Find where the given text appears and provide that cell's center as (X, Y) coordinate. 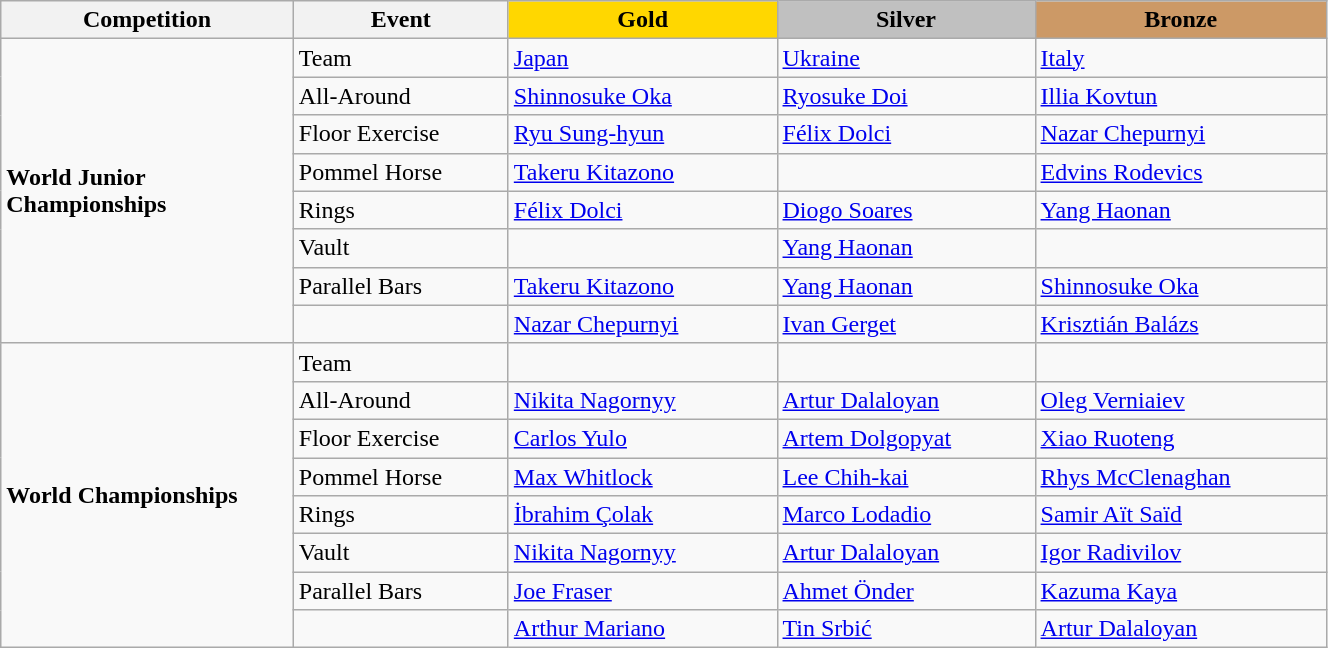
Oleg Verniaiev (1180, 400)
Max Whitlock (642, 477)
World Junior Championships (147, 191)
Xiao Ruoteng (1180, 438)
Event (400, 20)
Bronze (1180, 20)
Rhys McClenaghan (1180, 477)
Japan (642, 58)
Edvins Rodevics (1180, 172)
Carlos Yulo (642, 438)
Ukraine (906, 58)
Lee Chih-kai (906, 477)
Ivan Gerget (906, 324)
İbrahim Çolak (642, 515)
Competition (147, 20)
Ryosuke Doi (906, 96)
Ahmet Önder (906, 591)
Artem Dolgopyat (906, 438)
Marco Lodadio (906, 515)
Joe Fraser (642, 591)
Italy (1180, 58)
Igor Radivilov (1180, 553)
Silver (906, 20)
Krisztián Balázs (1180, 324)
World Championships (147, 495)
Samir Aït Saïd (1180, 515)
Ryu Sung-hyun (642, 134)
Kazuma Kaya (1180, 591)
Diogo Soares (906, 210)
Gold (642, 20)
Tin Srbić (906, 629)
Illia Kovtun (1180, 96)
Arthur Mariano (642, 629)
